Pinpoint the cell where the given text exists, returning its [X, Y] midpoint coordinate. 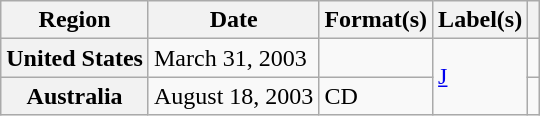
August 18, 2003 [233, 96]
Region [75, 20]
Label(s) [480, 20]
Date [233, 20]
CD [376, 96]
Australia [75, 96]
March 31, 2003 [233, 58]
J [480, 77]
United States [75, 58]
Format(s) [376, 20]
